Scan for the cell matching the given text and deliver its [x, y] coordinate at center. 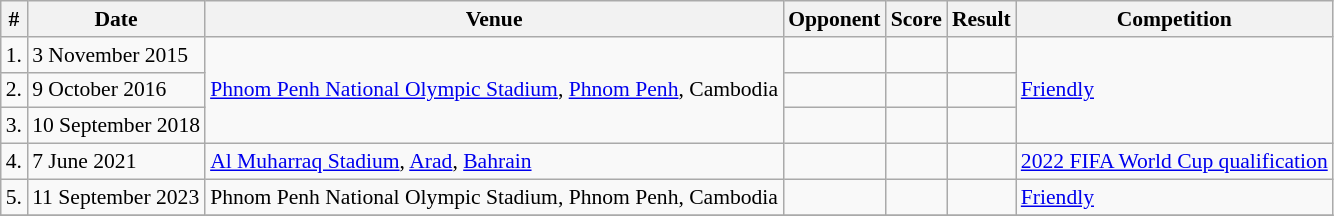
1. [14, 55]
7 June 2021 [116, 162]
11 September 2023 [116, 197]
Result [982, 19]
Opponent [834, 19]
# [14, 19]
2022 FIFA World Cup qualification [1174, 162]
10 September 2018 [116, 126]
Venue [494, 19]
2. [14, 90]
Date [116, 19]
Competition [1174, 19]
Score [916, 19]
Al Muharraq Stadium, Arad, Bahrain [494, 162]
3 November 2015 [116, 55]
3. [14, 126]
9 October 2016 [116, 90]
4. [14, 162]
5. [14, 197]
